Return (X, Y) of the center of cell containing provided text 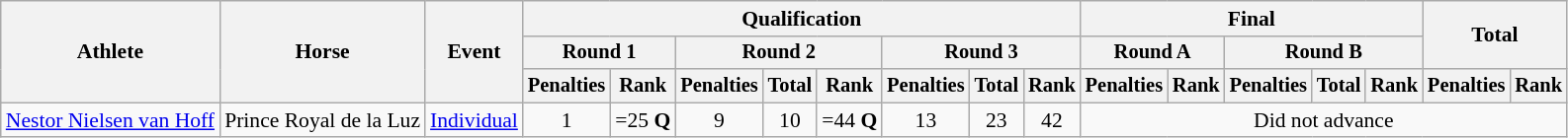
Qualification (802, 19)
10 (791, 120)
=44 Q (849, 120)
Round 1 (599, 53)
13 (925, 120)
Round 2 (779, 53)
Event (475, 51)
Final (1252, 19)
Round A (1153, 53)
Individual (475, 120)
9 (719, 120)
Prince Royal de la Luz (322, 120)
Athlete (111, 51)
23 (997, 120)
Round B (1324, 53)
=25 Q (643, 120)
Did not advance (1324, 120)
1 (566, 120)
42 (1052, 120)
Horse (322, 51)
Round 3 (981, 53)
Nestor Nielsen van Hoff (111, 120)
